Search for the cell housing the specified text and yield its [X, Y] center coordinate. 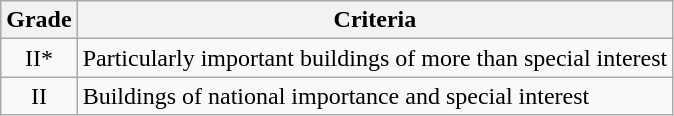
Buildings of national importance and special interest [375, 96]
Particularly important buildings of more than special interest [375, 58]
II* [39, 58]
Grade [39, 20]
II [39, 96]
Criteria [375, 20]
